Extract the (X, Y) coordinate from the center of the cell holding the provided text.  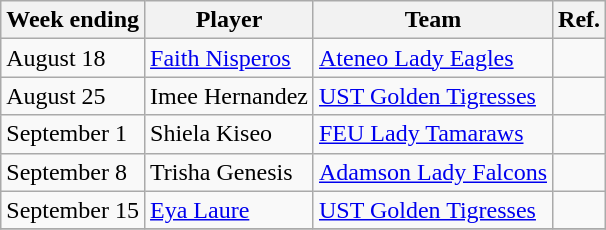
Adamson Lady Falcons (432, 172)
Shiela Kiseo (230, 134)
Eya Laure (230, 210)
Ref. (580, 20)
Player (230, 20)
August 18 (73, 58)
Ateneo Lady Eagles (432, 58)
Imee Hernandez (230, 96)
Faith Nisperos (230, 58)
Team (432, 20)
FEU Lady Tamaraws (432, 134)
Trisha Genesis (230, 172)
August 25 (73, 96)
September 8 (73, 172)
September 1 (73, 134)
September 15 (73, 210)
Week ending (73, 20)
